Detect which cell encompasses the target text, then output its (X, Y) center coordinate. 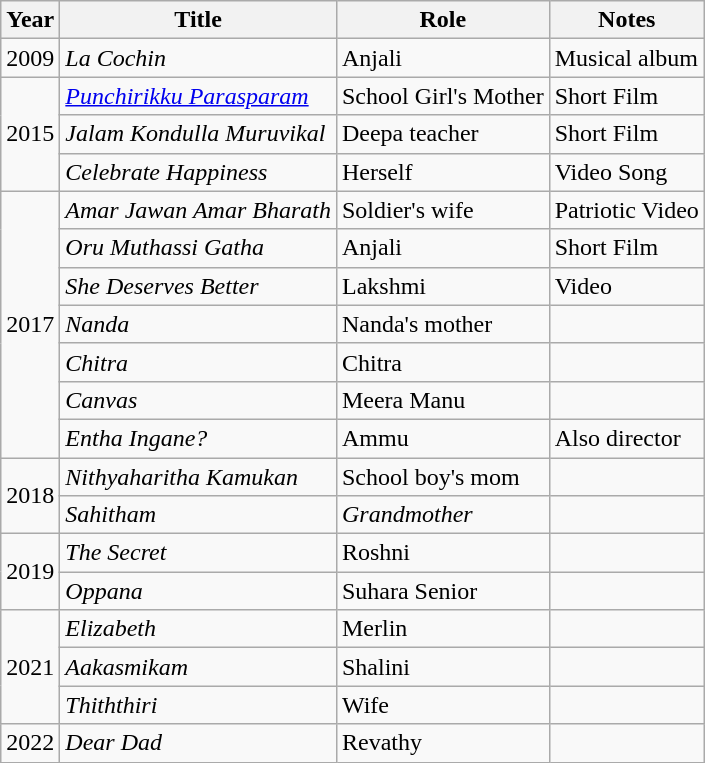
She Deserves Better (198, 286)
The Secret (198, 553)
Herself (442, 172)
2019 (30, 572)
Canvas (198, 400)
Punchirikku Parasparam (198, 96)
Suhara Senior (442, 591)
Sahitham (198, 515)
Aakasmikam (198, 667)
2021 (30, 667)
Also director (626, 438)
Lakshmi (442, 286)
Year (30, 20)
Oppana (198, 591)
2009 (30, 58)
Soldier's wife (442, 210)
Musical album (626, 58)
Entha Ingane? (198, 438)
Wife (442, 705)
Video (626, 286)
Meera Manu (442, 400)
Celebrate Happiness (198, 172)
Revathy (442, 743)
Thiththiri (198, 705)
Notes (626, 20)
Nanda's mother (442, 324)
Deepa teacher (442, 134)
2022 (30, 743)
Patriotic Video (626, 210)
Oru Muthassi Gatha (198, 248)
Nithyaharitha Kamukan (198, 477)
Jalam Kondulla Muruvikal (198, 134)
Ammu (442, 438)
School boy's mom (442, 477)
2015 (30, 134)
Shalini (442, 667)
2017 (30, 324)
La Cochin (198, 58)
Amar Jawan Amar Bharath (198, 210)
Grandmother (442, 515)
School Girl's Mother (442, 96)
Nanda (198, 324)
Elizabeth (198, 629)
Dear Dad (198, 743)
2018 (30, 496)
Role (442, 20)
Video Song (626, 172)
Roshni (442, 553)
Merlin (442, 629)
Title (198, 20)
